From the cell containing the given text, extract its center point as [X, Y] coordinate. 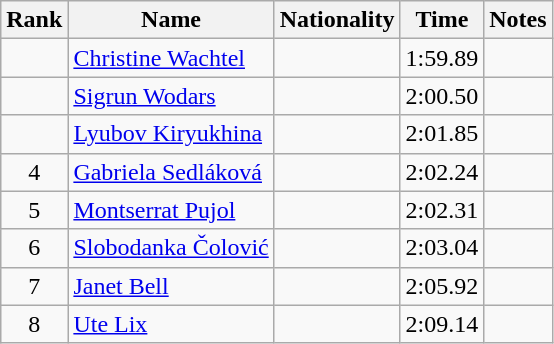
8 [34, 324]
2:03.04 [442, 248]
Notes [518, 20]
Sigrun Wodars [171, 96]
Nationality [337, 20]
Name [171, 20]
2:00.50 [442, 96]
2:09.14 [442, 324]
Ute Lix [171, 324]
Rank [34, 20]
Lyubov Kiryukhina [171, 134]
2:02.31 [442, 210]
Christine Wachtel [171, 58]
Janet Bell [171, 286]
Montserrat Pujol [171, 210]
Time [442, 20]
6 [34, 248]
Gabriela Sedláková [171, 172]
2:05.92 [442, 286]
2:02.24 [442, 172]
4 [34, 172]
Slobodanka Čolović [171, 248]
1:59.89 [442, 58]
7 [34, 286]
5 [34, 210]
2:01.85 [442, 134]
